Locate the cell with the specified text and output its (x, y) center coordinate. 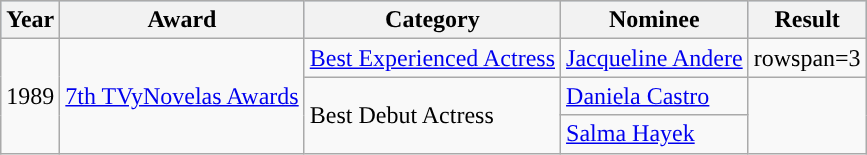
Result (807, 20)
Award (182, 20)
rowspan=3 (807, 58)
1989 (30, 96)
7th TVyNovelas Awards (182, 96)
Best Debut Actress (432, 115)
Nominee (655, 20)
Category (432, 20)
Best Experienced Actress (432, 58)
Daniela Castro (655, 96)
Jacqueline Andere (655, 58)
Salma Hayek (655, 134)
Year (30, 20)
